Find where the given text appears and provide that cell's center as (X, Y) coordinate. 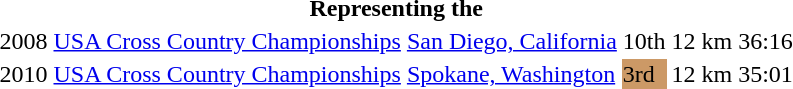
10th (644, 41)
3rd (644, 74)
San Diego, California (512, 41)
Spokane, Washington (512, 74)
